Find where the given text appears and provide that cell's center as (X, Y) coordinate. 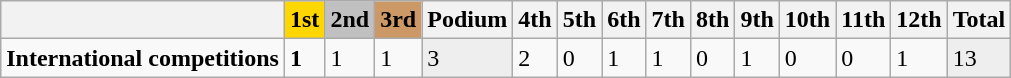
5th (579, 20)
2nd (350, 20)
Podium (468, 20)
3 (468, 58)
1st (304, 20)
13 (979, 58)
11th (864, 20)
8th (712, 20)
Total (979, 20)
3rd (398, 20)
2 (535, 58)
12th (919, 20)
7th (668, 20)
10th (807, 20)
4th (535, 20)
International competitions (143, 58)
6th (624, 20)
9th (757, 20)
